Output the [x, y] coordinate of the center of the cell containing the given text.  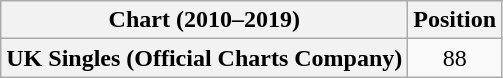
UK Singles (Official Charts Company) [204, 58]
88 [455, 58]
Position [455, 20]
Chart (2010–2019) [204, 20]
